Scan for the cell matching the given text and deliver its (X, Y) coordinate at center. 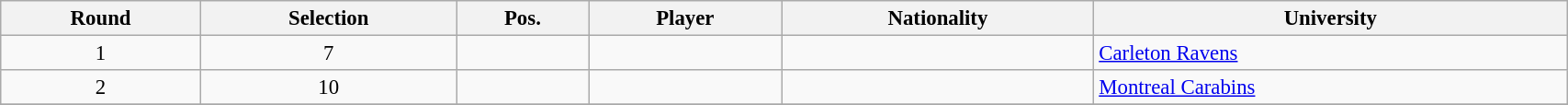
Nationality (938, 18)
Carleton Ravens (1330, 53)
7 (329, 53)
Selection (329, 18)
10 (329, 87)
Pos. (523, 18)
Montreal Carabins (1330, 87)
University (1330, 18)
2 (101, 87)
Round (101, 18)
Player (685, 18)
1 (101, 53)
